Search for the cell housing the specified text and yield its [x, y] center coordinate. 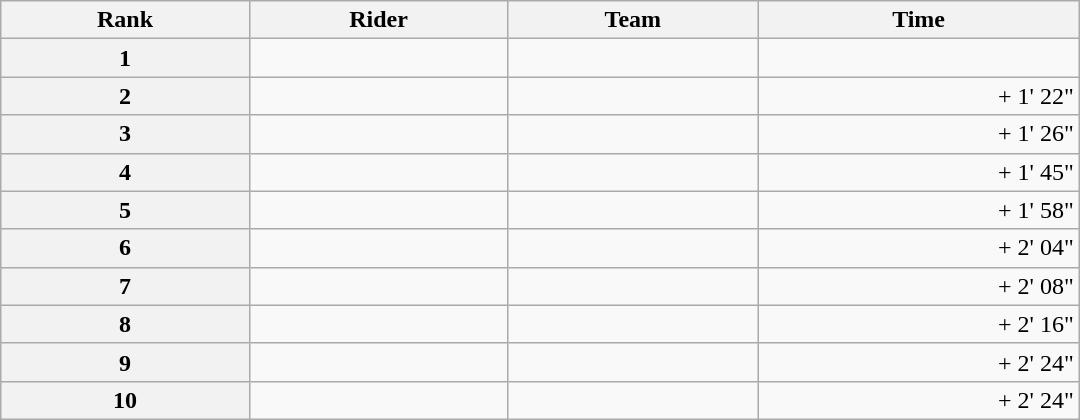
10 [126, 400]
7 [126, 286]
5 [126, 210]
+ 1' 45" [918, 172]
+ 1' 22" [918, 96]
+ 2' 04" [918, 248]
+ 1' 58" [918, 210]
6 [126, 248]
Time [918, 20]
1 [126, 58]
4 [126, 172]
8 [126, 324]
+ 2' 08" [918, 286]
Team [633, 20]
+ 1' 26" [918, 134]
9 [126, 362]
+ 2' 16" [918, 324]
Rider [378, 20]
3 [126, 134]
2 [126, 96]
Rank [126, 20]
